Locate the cell with the specified text and output its (x, y) center coordinate. 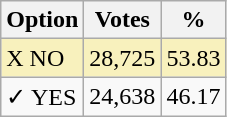
24,638 (122, 97)
Option (42, 20)
X NO (42, 58)
✓ YES (42, 97)
53.83 (194, 58)
46.17 (194, 97)
28,725 (122, 58)
% (194, 20)
Votes (122, 20)
